Pinpoint the cell where the given text exists, returning its [x, y] midpoint coordinate. 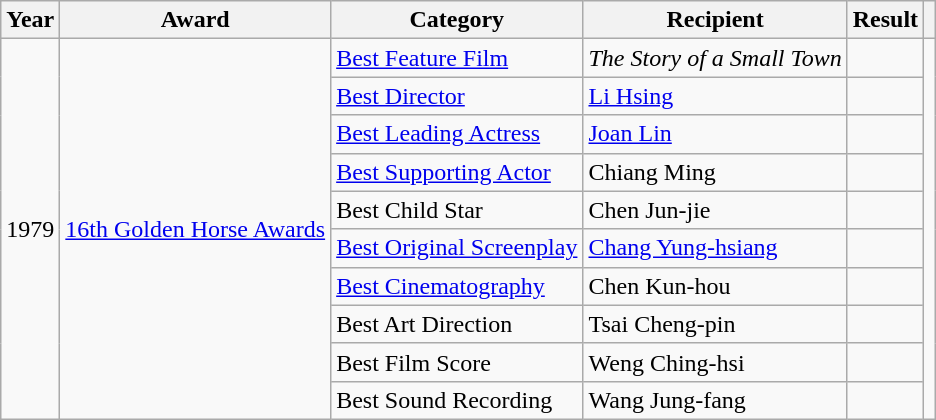
Best Cinematography [457, 286]
Result [885, 20]
Best Child Star [457, 210]
Best Director [457, 96]
Award [196, 20]
Weng Ching-hsi [715, 362]
Year [30, 20]
Best Sound Recording [457, 400]
1979 [30, 230]
Tsai Cheng-pin [715, 324]
Li Hsing [715, 96]
Best Leading Actress [457, 134]
Chiang Ming [715, 172]
Chen Jun-jie [715, 210]
16th Golden Horse Awards [196, 230]
Recipient [715, 20]
Wang Jung-fang [715, 400]
Best Supporting Actor [457, 172]
The Story of a Small Town [715, 58]
Chang Yung-hsiang [715, 248]
Joan Lin [715, 134]
Best Film Score [457, 362]
Chen Kun-hou [715, 286]
Category [457, 20]
Best Feature Film [457, 58]
Best Art Direction [457, 324]
Best Original Screenplay [457, 248]
